Output the (x, y) coordinate of the center of the cell containing the given text.  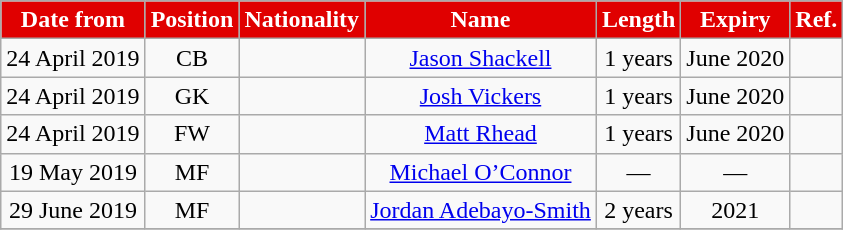
2021 (736, 210)
FW (192, 134)
Length (638, 20)
Expiry (736, 20)
Jason Shackell (481, 58)
Jordan Adebayo-Smith (481, 210)
Ref. (816, 20)
GK (192, 96)
Date from (73, 20)
Name (481, 20)
Nationality (302, 20)
2 years (638, 210)
Michael O’Connor (481, 172)
29 June 2019 (73, 210)
Matt Rhead (481, 134)
Josh Vickers (481, 96)
Position (192, 20)
19 May 2019 (73, 172)
CB (192, 58)
